Return (x, y) of the center of cell containing provided text 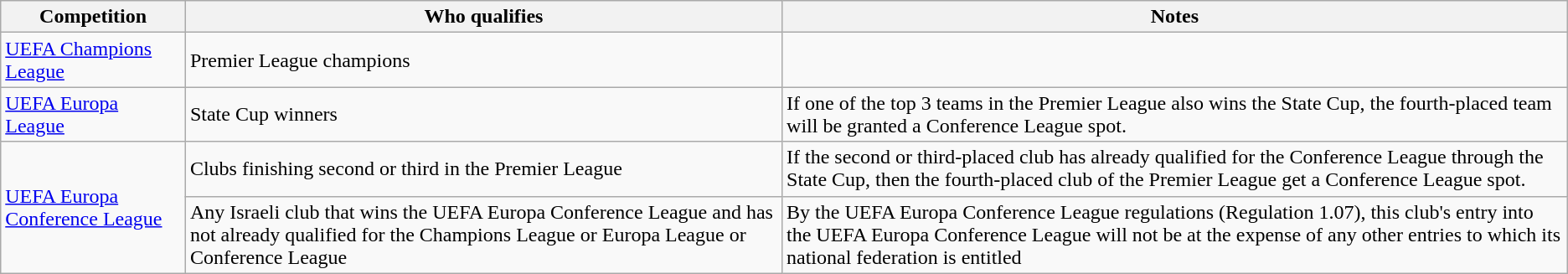
Premier League champions (483, 60)
Clubs finishing second or third in the Premier League (483, 169)
Notes (1175, 17)
Who qualifies (483, 17)
If one of the top 3 teams in the Premier League also wins the State Cup, the fourth-placed team will be granted a Conference League spot. (1175, 114)
Competition (94, 17)
State Cup winners (483, 114)
UEFA Europa Conference League (94, 208)
UEFA Champions League (94, 60)
UEFA Europa League (94, 114)
